Find where the given text appears and provide that cell's center as [x, y] coordinate. 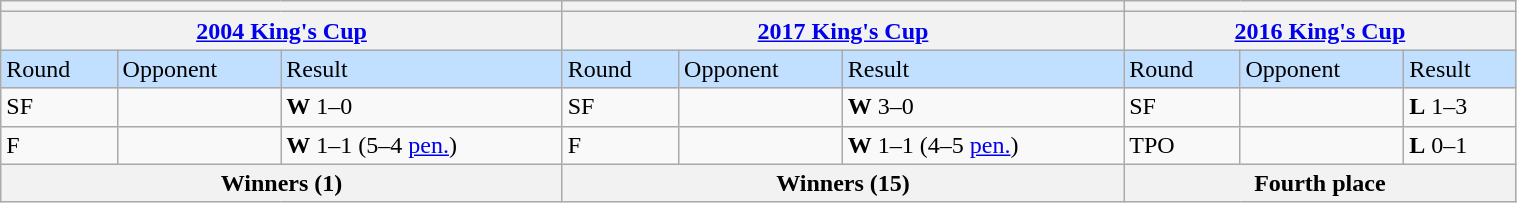
2004 King's Cup [282, 31]
W 1–1 (4–5 pen.) [982, 145]
W 1–1 (5–4 pen.) [422, 145]
TPO [1182, 145]
L 0–1 [1460, 145]
2016 King's Cup [1320, 31]
L 1–3 [1460, 107]
W 1–0 [422, 107]
2017 King's Cup [842, 31]
Fourth place [1320, 183]
Winners (1) [282, 183]
W 3–0 [982, 107]
Winners (15) [842, 183]
